Extract the (x, y) coordinate from the center of the cell holding the provided text.  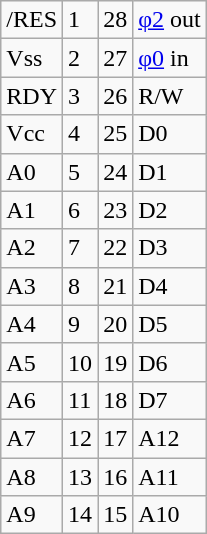
A4 (32, 324)
D4 (170, 286)
D3 (170, 248)
14 (80, 515)
D2 (170, 210)
22 (116, 248)
5 (80, 172)
23 (116, 210)
28 (116, 20)
A2 (32, 248)
A5 (32, 362)
φ0 in (170, 58)
25 (116, 134)
26 (116, 96)
A1 (32, 210)
D6 (170, 362)
24 (116, 172)
D0 (170, 134)
27 (116, 58)
17 (116, 438)
3 (80, 96)
A9 (32, 515)
A8 (32, 477)
/RES (32, 20)
D5 (170, 324)
9 (80, 324)
Vss (32, 58)
A11 (170, 477)
R/W (170, 96)
11 (80, 400)
13 (80, 477)
7 (80, 248)
15 (116, 515)
16 (116, 477)
A3 (32, 286)
RDY (32, 96)
1 (80, 20)
φ2 out (170, 20)
10 (80, 362)
20 (116, 324)
A7 (32, 438)
21 (116, 286)
12 (80, 438)
19 (116, 362)
A0 (32, 172)
18 (116, 400)
8 (80, 286)
Vcc (32, 134)
A12 (170, 438)
A6 (32, 400)
6 (80, 210)
2 (80, 58)
D7 (170, 400)
D1 (170, 172)
4 (80, 134)
A10 (170, 515)
